Output the [X, Y] coordinate of the center of the cell containing the given text.  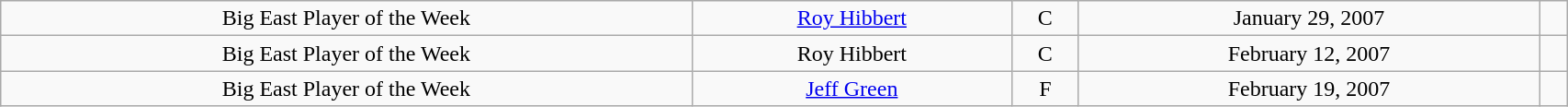
Jeff Green [852, 89]
January 29, 2007 [1309, 18]
February 19, 2007 [1309, 89]
F [1045, 89]
February 12, 2007 [1309, 53]
